For the text-containing cell, return its midpoint in (x, y) coordinate format. 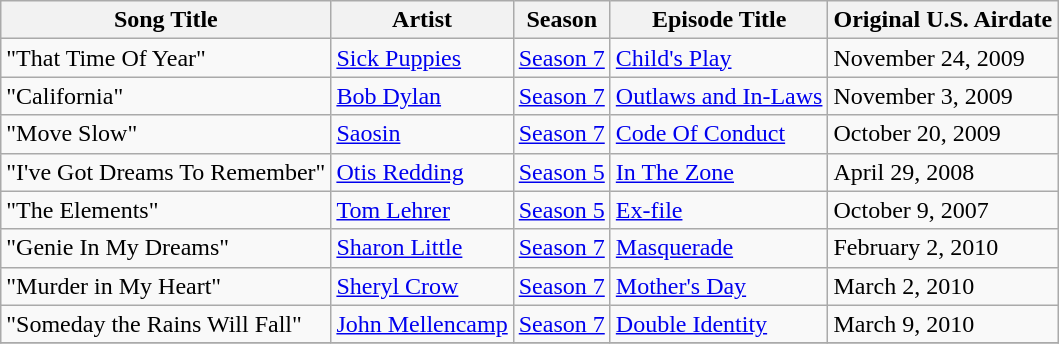
November 24, 2009 (943, 58)
"Move Slow" (166, 134)
April 29, 2008 (943, 172)
Outlaws and In-Laws (719, 96)
Tom Lehrer (422, 210)
Original U.S. Airdate (943, 20)
"I've Got Dreams To Remember" (166, 172)
Sharon Little (422, 248)
March 2, 2010 (943, 286)
Mother's Day (719, 286)
"California" (166, 96)
October 9, 2007 (943, 210)
Season (562, 20)
November 3, 2009 (943, 96)
Sheryl Crow (422, 286)
Bob Dylan (422, 96)
Song Title (166, 20)
"That Time Of Year" (166, 58)
Sick Puppies (422, 58)
Otis Redding (422, 172)
Saosin (422, 134)
Child's Play (719, 58)
John Mellencamp (422, 324)
October 20, 2009 (943, 134)
March 9, 2010 (943, 324)
"Murder in My Heart" (166, 286)
Double Identity (719, 324)
February 2, 2010 (943, 248)
Artist (422, 20)
"The Elements" (166, 210)
"Someday the Rains Will Fall" (166, 324)
Ex-file (719, 210)
Code Of Conduct (719, 134)
Masquerade (719, 248)
Episode Title (719, 20)
In The Zone (719, 172)
"Genie In My Dreams" (166, 248)
